Find where the given text appears and provide that cell's center as (x, y) coordinate. 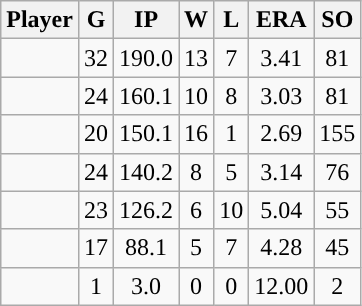
190.0 (146, 58)
L (232, 20)
150.1 (146, 134)
ERA (282, 20)
12.00 (282, 286)
16 (196, 134)
155 (338, 134)
88.1 (146, 248)
45 (338, 248)
13 (196, 58)
23 (96, 210)
6 (196, 210)
20 (96, 134)
2 (338, 286)
Player (40, 20)
55 (338, 210)
140.2 (146, 172)
G (96, 20)
126.2 (146, 210)
160.1 (146, 96)
2.69 (282, 134)
17 (96, 248)
32 (96, 58)
3.14 (282, 172)
76 (338, 172)
3.03 (282, 96)
3.41 (282, 58)
4.28 (282, 248)
SO (338, 20)
5.04 (282, 210)
3.0 (146, 286)
IP (146, 20)
W (196, 20)
